For the text-containing cell, return its midpoint in (X, Y) coordinate format. 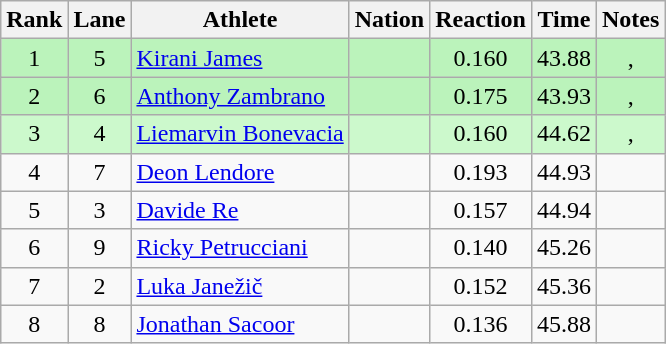
Deon Lendore (240, 172)
44.62 (564, 134)
Jonathan Sacoor (240, 324)
Liemarvin Bonevacia (240, 134)
Time (564, 20)
Anthony Zambrano (240, 96)
Reaction (481, 20)
Kirani James (240, 58)
Notes (630, 20)
45.36 (564, 286)
0.140 (481, 248)
0.175 (481, 96)
Athlete (240, 20)
0.193 (481, 172)
Lane (100, 20)
Rank (34, 20)
0.157 (481, 210)
1 (34, 58)
Nation (389, 20)
0.152 (481, 286)
Ricky Petrucciani (240, 248)
43.88 (564, 58)
44.94 (564, 210)
44.93 (564, 172)
Luka Janežič (240, 286)
45.88 (564, 324)
9 (100, 248)
45.26 (564, 248)
43.93 (564, 96)
Davide Re (240, 210)
0.136 (481, 324)
